Find where the given text appears and provide that cell's center as [X, Y] coordinate. 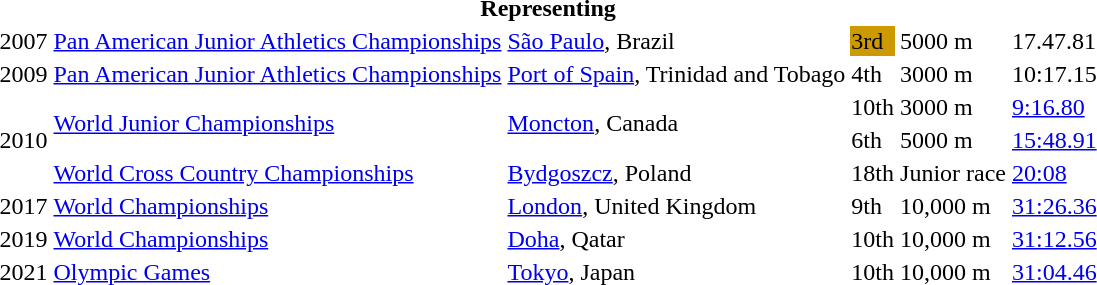
4th [873, 74]
6th [873, 140]
Bydgoszcz, Poland [676, 173]
9th [873, 206]
3rd [873, 41]
London, United Kingdom [676, 206]
18th [873, 173]
World Junior Championships [278, 124]
World Cross Country Championships [278, 173]
Moncton, Canada [676, 124]
São Paulo, Brazil [676, 41]
Doha, Qatar [676, 239]
Port of Spain, Trinidad and Tobago [676, 74]
Junior race [954, 173]
